Capture the cell that displays the provided text and extract its (X, Y) central coordinate. 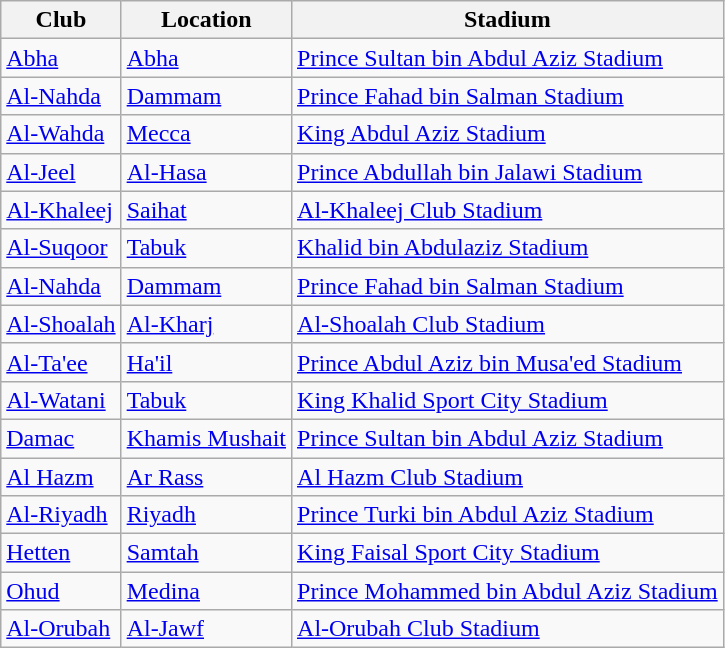
Khamis Mushait (206, 438)
Khalid bin Abdulaziz Stadium (508, 248)
Al-Riyadh (61, 515)
Al-Shoalah Club Stadium (508, 324)
Al-Orubah Club Stadium (508, 629)
Ar Rass (206, 477)
Mecca (206, 134)
Samtah (206, 553)
Location (206, 20)
Al-Shoalah (61, 324)
Stadium (508, 20)
Damac (61, 438)
Al-Suqoor (61, 248)
Prince Abdullah bin Jalawi Stadium (508, 172)
Al-Ta'ee (61, 362)
King Khalid Sport City Stadium (508, 400)
King Abdul Aziz Stadium (508, 134)
Club (61, 20)
Prince Abdul Aziz bin Musa'ed Stadium (508, 362)
Riyadh (206, 515)
Ha'il (206, 362)
Ohud (61, 591)
Saihat (206, 210)
Hetten (61, 553)
Al-Jawf (206, 629)
Prince Mohammed bin Abdul Aziz Stadium (508, 591)
Al-Wahda (61, 134)
Al-Kharj (206, 324)
Al-Khaleej (61, 210)
Al-Jeel (61, 172)
Al-Orubah (61, 629)
Al Hazm Club Stadium (508, 477)
Al-Khaleej Club Stadium (508, 210)
Prince Turki bin Abdul Aziz Stadium (508, 515)
Al-Hasa (206, 172)
Al-Watani (61, 400)
Medina (206, 591)
King Faisal Sport City Stadium (508, 553)
Al Hazm (61, 477)
